Find where the given text appears and provide that cell's center as (X, Y) coordinate. 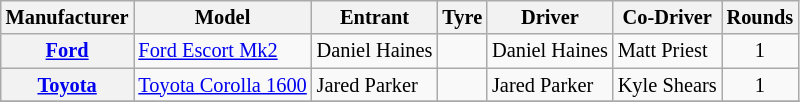
Co-Driver (668, 17)
Toyota (68, 85)
Driver (550, 17)
Toyota Corolla 1600 (223, 85)
Rounds (760, 17)
Entrant (375, 17)
Kyle Shears (668, 85)
Manufacturer (68, 17)
Ford (68, 51)
Tyre (462, 17)
Model (223, 17)
Ford Escort Mk2 (223, 51)
Matt Priest (668, 51)
